Provide the (X, Y) coordinate of the cell's center where the given text is located.  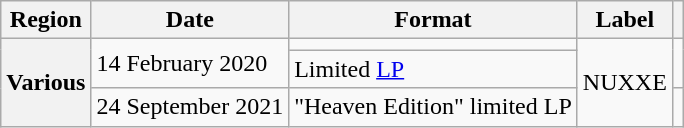
Format (434, 20)
14 February 2020 (190, 64)
Various (46, 82)
Region (46, 20)
NUXXE (624, 82)
24 September 2021 (190, 107)
Date (190, 20)
"Heaven Edition" limited LP (434, 107)
Limited LP (434, 69)
Label (624, 20)
